From the cell containing the given text, extract its center point as [X, Y] coordinate. 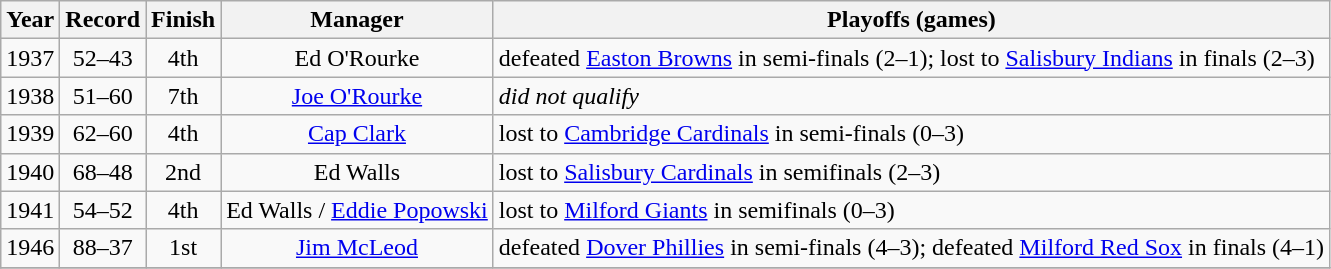
lost to Cambridge Cardinals in semi-finals (0–3) [911, 134]
Manager [358, 20]
lost to Salisbury Cardinals in semifinals (2–3) [911, 172]
Playoffs (games) [911, 20]
1940 [30, 172]
defeated Easton Browns in semi-finals (2–1); lost to Salisbury Indians in finals (2–3) [911, 58]
did not qualify [911, 96]
Ed O'Rourke [358, 58]
Ed Walls / Eddie Popowski [358, 210]
Jim McLeod [358, 248]
Cap Clark [358, 134]
1941 [30, 210]
52–43 [103, 58]
1939 [30, 134]
Ed Walls [358, 172]
62–60 [103, 134]
7th [184, 96]
1938 [30, 96]
Record [103, 20]
88–37 [103, 248]
1937 [30, 58]
51–60 [103, 96]
Finish [184, 20]
lost to Milford Giants in semifinals (0–3) [911, 210]
2nd [184, 172]
defeated Dover Phillies in semi-finals (4–3); defeated Milford Red Sox in finals (4–1) [911, 248]
Joe O'Rourke [358, 96]
68–48 [103, 172]
54–52 [103, 210]
1st [184, 248]
Year [30, 20]
1946 [30, 248]
